For the text-containing cell, return its midpoint in [X, Y] coordinate format. 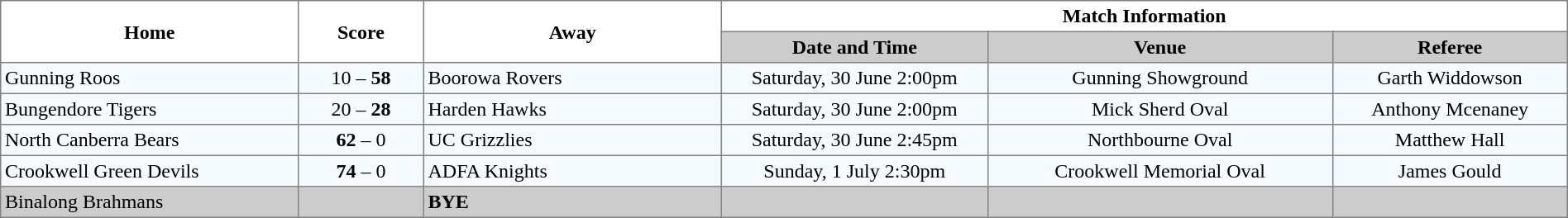
Saturday, 30 June 2:45pm [854, 140]
20 – 28 [361, 109]
Crookwell Green Devils [150, 171]
74 – 0 [361, 171]
Boorowa Rovers [572, 78]
Sunday, 1 July 2:30pm [854, 171]
Gunning Roos [150, 78]
10 – 58 [361, 78]
UC Grizzlies [572, 140]
Harden Hawks [572, 109]
Venue [1159, 47]
Mick Sherd Oval [1159, 109]
Bungendore Tigers [150, 109]
Gunning Showground [1159, 78]
62 – 0 [361, 140]
North Canberra Bears [150, 140]
Binalong Brahmans [150, 202]
Crookwell Memorial Oval [1159, 171]
James Gould [1450, 171]
Matthew Hall [1450, 140]
Anthony Mcenaney [1450, 109]
Home [150, 31]
ADFA Knights [572, 171]
BYE [572, 202]
Referee [1450, 47]
Score [361, 31]
Date and Time [854, 47]
Match Information [1145, 17]
Away [572, 31]
Northbourne Oval [1159, 140]
Garth Widdowson [1450, 78]
